From the cell containing the given text, extract its center point as (x, y) coordinate. 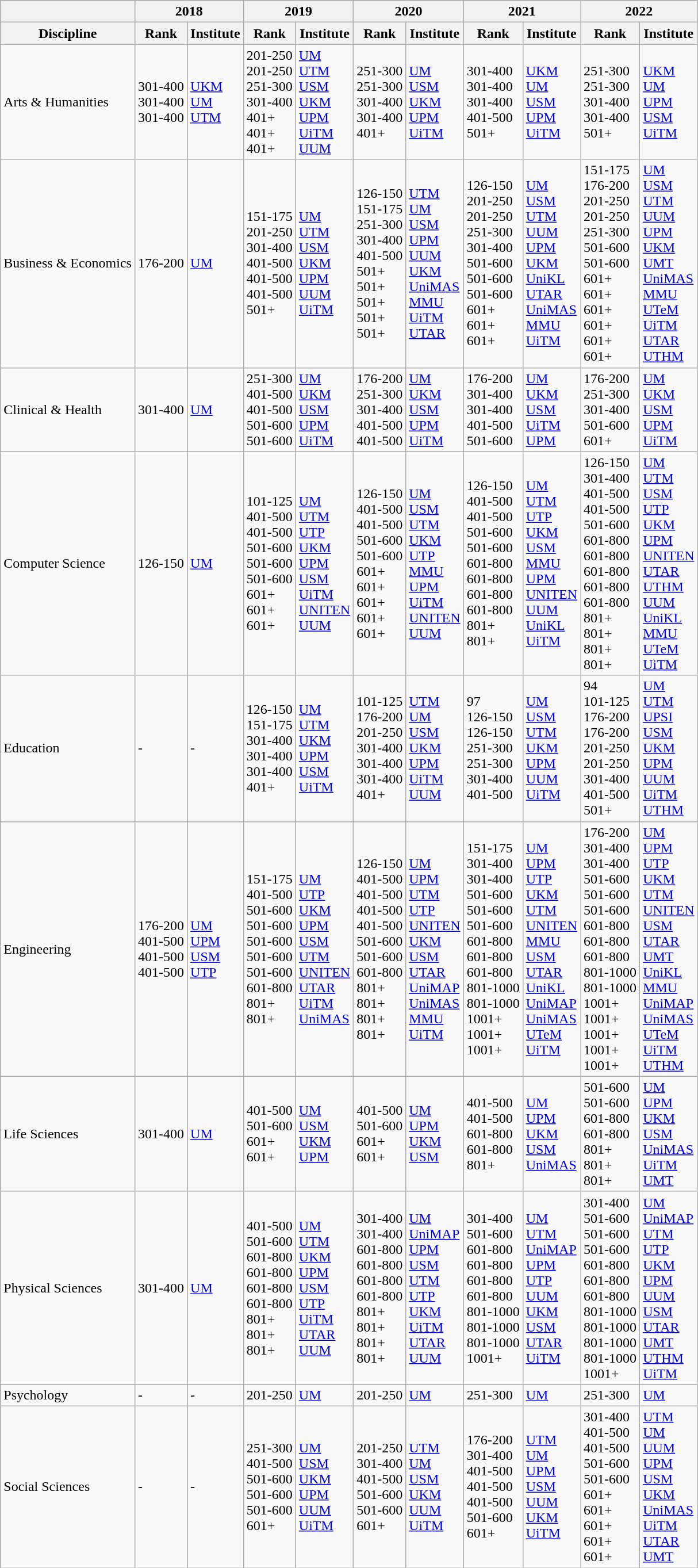
301-400301-400301-400401-500501+ (493, 102)
97126-150126-150251-300251-300301-400401-500 (493, 748)
201-250201-250251-300301-400401+401+401+ (269, 102)
UTMUMUUMUPMUSMUKMUniMASUiTMUTARUMT (669, 1486)
UMUPMUKMUSMUniMASUiTMUMT (669, 1134)
176-200401-500401-500401-500 (161, 949)
151-175176-200201-250201-250251-300501-600501-600601+601+601+601+601+601+ (611, 263)
Engineering (68, 949)
126-150301-400401-500401-500501-600601-800601-800601-800601-800601-800801+801+801+801+ (611, 564)
UMUSMUTMUKMUTPMMUUPMUiTMUNITENUUM (435, 564)
101-125176-200201-250301-400301-400301-400401+ (379, 748)
UMUPMUTPUKMUTMUNITENUSMUTARUMTUniKLMMUUniMAPUniMASUTeMUiTMUTHM (669, 949)
176-200301-400301-400501-600501-600501-600601-800601-800601-800801-1000801-10001001+1001+1001+1001+1001+ (611, 949)
UMUPMUTMUTPUNITENUKMUSMUTARUniMAPUniMASMMUUiTM (435, 949)
301-400301-400301-400 (161, 102)
301-400401-500401-500501-600501-600601+601+601+601+601+ (611, 1486)
UTMUMUSMUKMUUMUiTM (435, 1486)
UMUSMUKMUPM (324, 1134)
UMUTMUKMUPMUSMUiTM (324, 748)
94101-125176-200176-200201-250201-250301-400401-500501+ (611, 748)
126-150401-500401-500501-600501-600601-800601-800601-800601-800801+801+ (493, 564)
UTMUMUSMUKMUPMUiTMUUM (435, 748)
151-175401-500501-600501-600501-600501-600501-600601-800801+801+ (269, 949)
UKMUMUTM (216, 102)
UMUTMUSMUKMUPMUUMUiTM (324, 263)
251-300401-500501-600501-600501-600601+ (269, 1486)
301-400501-600601-800601-800601-800601-800801-1000801-1000801-10001001+ (493, 1287)
UMUPMUKMUSMUniMAS (551, 1134)
2018 (189, 12)
Discipline (68, 33)
2022 (639, 12)
2021 (522, 12)
UTMUMUPMUSMUUMUKMUiTM (551, 1486)
UMUSMUKMUPMUUMUiTM (324, 1486)
176-200251-300301-400501-600601+ (611, 410)
Business & Economics (68, 263)
UMUKMUSMUiTMUPM (551, 410)
301-400501-600501-600501-600601-800601-800601-800801-1000801-1000801-1000801-10001001+ (611, 1287)
UMUniMAPUPMUSMUTMUTPUKMUiTMUTARUUM (435, 1287)
Social Sciences (68, 1486)
201-250301-400401-500501-600501-600601+ (379, 1486)
2019 (298, 12)
401-500501-600601-800601-800601-800601-800801+801+801+ (269, 1287)
126-150401-500401-500501-600501-600601+601+601+601+601+ (379, 564)
UMUSMUTMUUMUPMUKMUMTUniMASMMUUTeMUiTMUTARUTHM (669, 263)
UTMUMUSMUPMUUMUKMUniMASMMUUiTMUTAR (435, 263)
UMUTMUniMAPUPMUTPUUMUKMUSMUTARUiTM (551, 1287)
176-200251-300301-400401-500401-500 (379, 410)
251-300251-300301-400301-400401+ (379, 102)
151-175301-400301-400501-600501-600501-600601-800601-800601-800801-1000801-10001001+1001+1001+ (493, 949)
UMUPMUTPUKMUTMUNITENMMUUSMUTARUniKLUniMAPUniMASUTeMUiTM (551, 949)
UKMUMUPMUSMUiTM (669, 102)
176-200301-400301-400401-500501-600 (493, 410)
UKMUMUSMUPMUiTM (551, 102)
Education (68, 748)
UMUPMUSMUTP (216, 949)
UMUSMUTMUUMUPMUKMUniKLUTARUniMASMMUUiTM (551, 263)
126-150201-250201-250251-300301-400501-600501-600501-600601+601+601+ (493, 263)
UMUTMUPSIUSMUKMUPMUUMUiTMUTHM (669, 748)
176-200301-400401-500401-500401-500501-600601+ (493, 1486)
UMUSMUTMUKMUPMUUMUiTM (551, 748)
176-200 (161, 263)
101-125401-500401-500501-600501-600501-600601+601+601+ (269, 564)
251-300401-500401-500501-600501-600 (269, 410)
251-300251-300301-400301-400501+ (611, 102)
UMUSMUKMUPMUiTM (435, 102)
301-400301-400601-800601-800601-800601-800801+801+801+801+ (379, 1287)
UMUTMUKMUPMUSMUTPUiTMUTARUUM (324, 1287)
UMUTMUSMUTPUKMUPMUNITENUTARUTHMUUMUniKLMMUUTeMUiTM (669, 564)
Psychology (68, 1395)
126-150151-175301-400301-400301-400401+ (269, 748)
Arts & Humanities (68, 102)
Life Sciences (68, 1134)
2020 (408, 12)
401-500401-500601-800601-800801+ (493, 1134)
UMUTMUTPUKMUPMUSMUiTMUNITENUUM (324, 564)
UMUPMUKMUSM (435, 1134)
UMUTMUTPUKMUSMMMUUPMUNITENUUMUniKLUiTM (551, 564)
UMUTMUSMUKMUPMUiTMUUM (324, 102)
126-150151-175251-300301-400401-500501+501+501+501+501+ (379, 263)
151-175201-250301-400401-500401-500401-500501+ (269, 263)
126-150401-500401-500401-500401-500501-600501-600601-800801+801+801+801+ (379, 949)
126-150 (161, 564)
UMUniMAPUTMUTPUKMUPMUUMUSMUTARUMTUTHMUiTM (669, 1287)
UMUTPUKMUPMUSMUTMUNITENUTARUiTMUniMAS (324, 949)
Computer Science (68, 564)
Physical Sciences (68, 1287)
501-600501-600601-800601-800801+801+801+ (611, 1134)
Clinical & Health (68, 410)
